Search for the cell housing the specified text and yield its [X, Y] center coordinate. 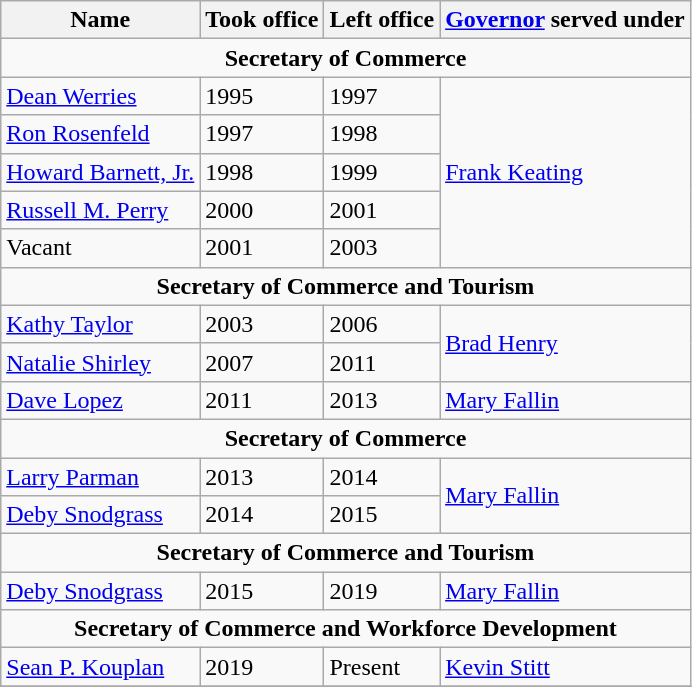
2007 [262, 362]
Frank Keating [566, 172]
Present [382, 667]
Left office [382, 20]
Larry Parman [100, 477]
Brad Henry [566, 343]
Governor served under [566, 20]
Dave Lopez [100, 400]
Kevin Stitt [566, 667]
1999 [382, 172]
Howard Barnett, Jr. [100, 172]
Secretary of Commerce and Workforce Development [346, 629]
1995 [262, 96]
Took office [262, 20]
2000 [262, 210]
2006 [382, 324]
Kathy Taylor [100, 324]
Sean P. Kouplan [100, 667]
Russell M. Perry [100, 210]
Dean Werries [100, 96]
Ron Rosenfeld [100, 134]
Natalie Shirley [100, 362]
Name [100, 20]
Vacant [100, 248]
